For the text-containing cell, return its midpoint in [x, y] coordinate format. 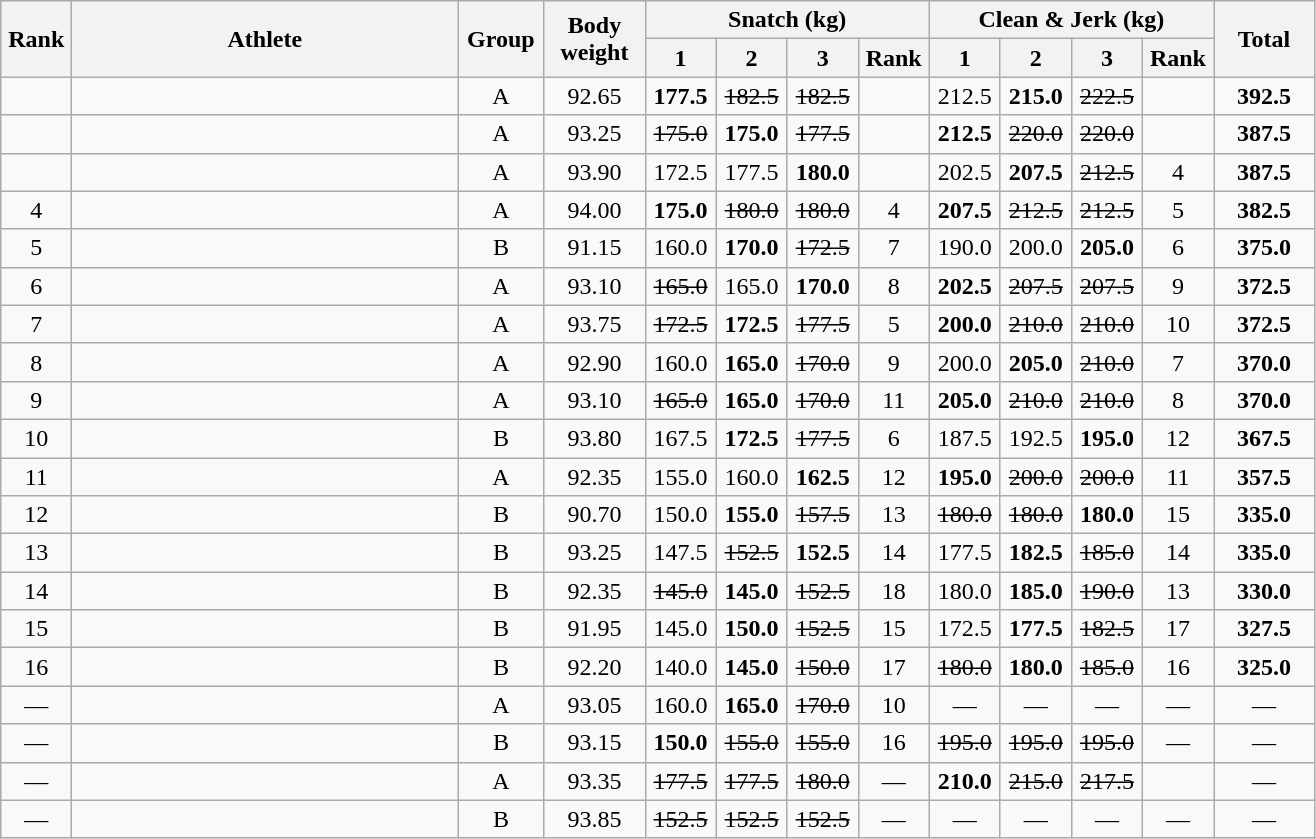
157.5 [822, 515]
375.0 [1264, 248]
90.70 [594, 515]
92.65 [594, 96]
330.0 [1264, 591]
93.15 [594, 743]
222.5 [1106, 96]
Total [1264, 39]
147.5 [680, 553]
Group [501, 39]
367.5 [1264, 438]
93.80 [594, 438]
192.5 [1036, 438]
357.5 [1264, 477]
94.00 [594, 210]
Athlete [265, 39]
Snatch (kg) [787, 20]
325.0 [1264, 667]
187.5 [964, 438]
Clean & Jerk (kg) [1071, 20]
162.5 [822, 477]
18 [894, 591]
92.20 [594, 667]
91.15 [594, 248]
140.0 [680, 667]
167.5 [680, 438]
Body weight [594, 39]
382.5 [1264, 210]
392.5 [1264, 96]
92.90 [594, 362]
327.5 [1264, 629]
91.95 [594, 629]
93.75 [594, 324]
93.05 [594, 705]
93.35 [594, 781]
93.85 [594, 819]
217.5 [1106, 781]
93.90 [594, 172]
